Capture the cell that displays the provided text and extract its [x, y] central coordinate. 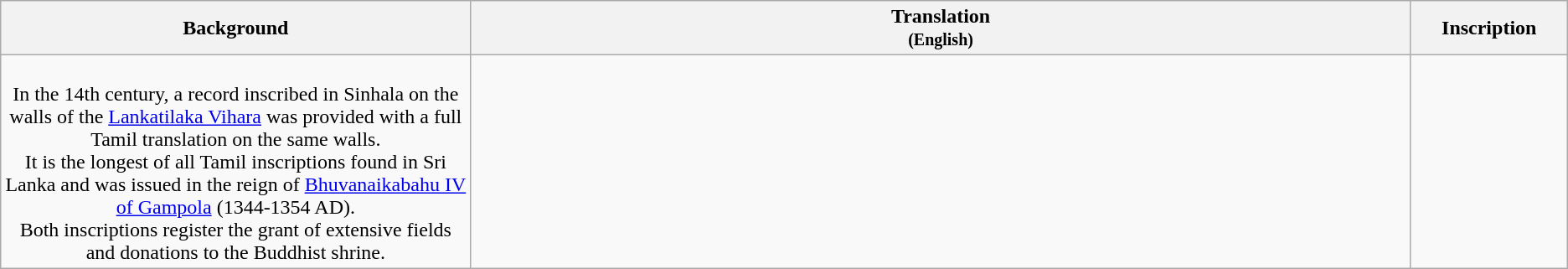
Background [236, 28]
Inscription [1489, 28]
Translation(English) [941, 28]
